From the cell containing the given text, extract its center point as (x, y) coordinate. 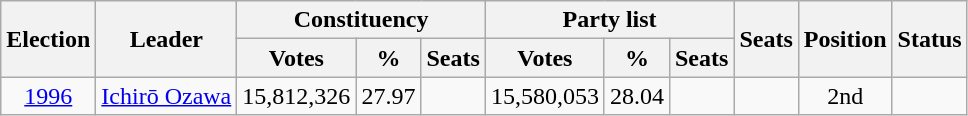
28.04 (636, 96)
15,812,326 (296, 96)
Election (48, 39)
Party list (610, 20)
Leader (166, 39)
Status (930, 39)
2nd (845, 96)
Ichirō Ozawa (166, 96)
1996 (48, 96)
Position (845, 39)
Constituency (362, 20)
15,580,053 (544, 96)
27.97 (388, 96)
